Identify which cell holds the provided text, then report its [x, y] central coordinate. 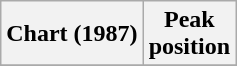
Chart (1987) [72, 34]
Peakposition [189, 34]
